Determine the [x, y] coordinate at the center of the cell enclosing the given text.  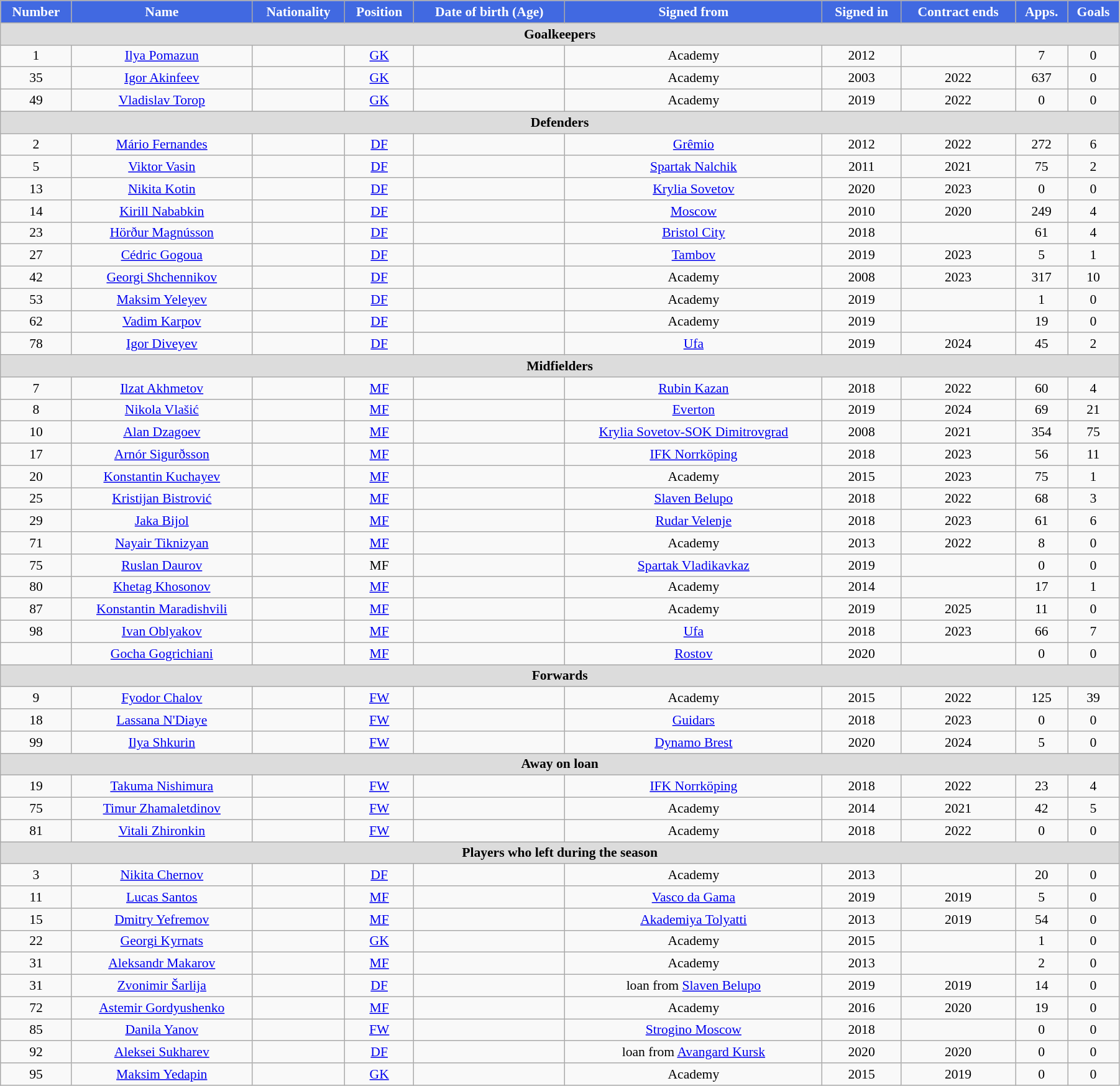
Guidars [694, 720]
21 [1094, 410]
Vadim Karpov [162, 322]
Konstantin Kuchayev [162, 477]
9 [36, 698]
81 [36, 831]
Signed in [861, 12]
125 [1042, 698]
Forwards [560, 676]
Spartak Nalchik [694, 167]
95 [36, 1074]
Date of birth (Age) [490, 12]
45 [1042, 344]
Position [379, 12]
Goals [1094, 12]
Takuma Nishimura [162, 787]
Maksim Yeleyev [162, 299]
Maksim Yedapin [162, 1074]
Rudar Velenje [694, 521]
Mário Fernandes [162, 145]
Akademiya Tolyatti [694, 919]
Vladislav Torop [162, 101]
Strogino Moscow [694, 1030]
53 [36, 299]
87 [36, 609]
Arnór Sigurðsson [162, 455]
Kirill Nababkin [162, 211]
60 [1042, 388]
2016 [861, 1008]
56 [1042, 455]
92 [36, 1052]
27 [36, 255]
Gocha Gogrichiani [162, 654]
Khetag Khosonov [162, 587]
Defenders [560, 122]
71 [36, 543]
Ruslan Daurov [162, 565]
Aleksandr Makarov [162, 964]
Nikita Kotin [162, 189]
Hörður Magnússon [162, 233]
2025 [958, 609]
Igor Akinfeev [162, 78]
Number [36, 12]
18 [36, 720]
Moscow [694, 211]
Rubin Kazan [694, 388]
22 [36, 941]
Georgi Kyrnats [162, 941]
2010 [861, 211]
13 [36, 189]
Ivan Oblyakov [162, 632]
Apps. [1042, 12]
loan from Slaven Belupo [694, 986]
Lucas Santos [162, 897]
Kristijan Bistrović [162, 499]
Krylia Sovetov [694, 189]
72 [36, 1008]
15 [36, 919]
Konstantin Maradishvili [162, 609]
Ilzat Akhmetov [162, 388]
Vitali Zhironkin [162, 831]
Tambov [694, 255]
249 [1042, 211]
Nikola Vlašić [162, 410]
29 [36, 521]
Viktor Vasin [162, 167]
loan from Avangard Kursk [694, 1052]
Timur Zhamaletdinov [162, 809]
66 [1042, 632]
Signed from [694, 12]
Danila Yanov [162, 1030]
80 [36, 587]
Grêmio [694, 145]
Krylia Sovetov-SOK Dimitrovgrad [694, 432]
2003 [861, 78]
Cédric Gogoua [162, 255]
Fyodor Chalov [162, 698]
637 [1042, 78]
Midfielders [560, 366]
62 [36, 322]
Dynamo Brest [694, 742]
Jaka Bijol [162, 521]
Georgi Shchennikov [162, 278]
Bristol City [694, 233]
Spartak Vladikavkaz [694, 565]
Ilya Pomazun [162, 56]
317 [1042, 278]
272 [1042, 145]
Alan Dzagoev [162, 432]
69 [1042, 410]
Nationality [298, 12]
35 [36, 78]
Dmitry Yefremov [162, 919]
Contract ends [958, 12]
39 [1094, 698]
Igor Diveyev [162, 344]
98 [36, 632]
2011 [861, 167]
78 [36, 344]
Vasco da Gama [694, 897]
54 [1042, 919]
Ilya Shkurin [162, 742]
Goalkeepers [560, 34]
Everton [694, 410]
49 [36, 101]
85 [36, 1030]
25 [36, 499]
Astemir Gordyushenko [162, 1008]
Lassana N'Diaye [162, 720]
Zvonimir Šarlija [162, 986]
Slaven Belupo [694, 499]
68 [1042, 499]
Away on loan [560, 764]
99 [36, 742]
Rostov [694, 654]
Players who left during the season [560, 853]
Nikita Chernov [162, 875]
Nayair Tiknizyan [162, 543]
Aleksei Sukharev [162, 1052]
354 [1042, 432]
Name [162, 12]
